Locate the cell with the specified text and output its (x, y) center coordinate. 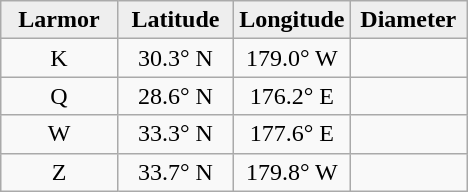
Diameter (408, 20)
W (59, 134)
33.3° N (175, 134)
179.0° W (292, 58)
Q (59, 96)
177.6° E (292, 134)
Larmor (59, 20)
30.3° N (175, 58)
Z (59, 172)
33.7° N (175, 172)
179.8° W (292, 172)
176.2° E (292, 96)
Latitude (175, 20)
Longitude (292, 20)
28.6° N (175, 96)
K (59, 58)
